From the cell containing the given text, extract its center point as [X, Y] coordinate. 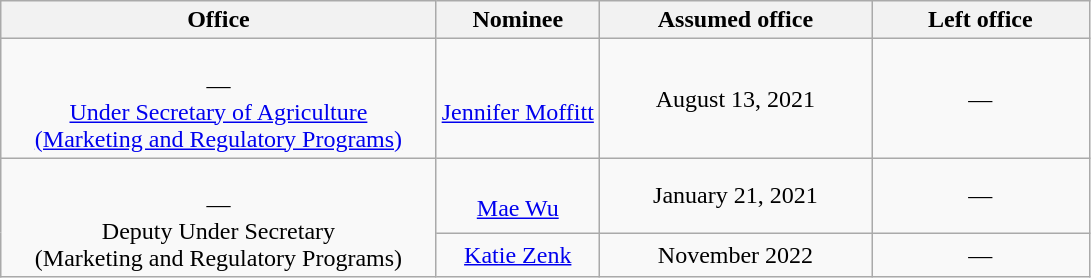
Nominee [518, 20]
August 13, 2021 [735, 98]
Mae Wu [518, 196]
—Under Secretary of Agriculture(Marketing and Regulatory Programs) [218, 98]
Office [218, 20]
Left office [981, 20]
Katie Zenk [518, 255]
—Deputy Under Secretary(Marketing and Regulatory Programs) [218, 218]
January 21, 2021 [735, 196]
Assumed office [735, 20]
November 2022 [735, 255]
Jennifer Moffitt [518, 98]
